Provide the [X, Y] coordinate of the cell's center where the given text is located.  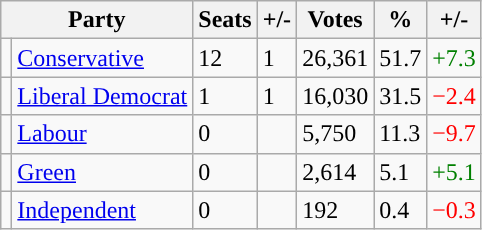
Party [97, 20]
Independent [102, 210]
31.5 [400, 96]
Seats [225, 20]
% [400, 20]
12 [225, 58]
+7.3 [454, 58]
Labour [102, 134]
+5.1 [454, 172]
−0.3 [454, 210]
2,614 [336, 172]
−9.7 [454, 134]
16,030 [336, 96]
Conservative [102, 58]
51.7 [400, 58]
0.4 [400, 210]
Liberal Democrat [102, 96]
Green [102, 172]
−2.4 [454, 96]
5.1 [400, 172]
5,750 [336, 134]
Votes [336, 20]
26,361 [336, 58]
11.3 [400, 134]
192 [336, 210]
